Scan for the cell matching the given text and deliver its (X, Y) coordinate at center. 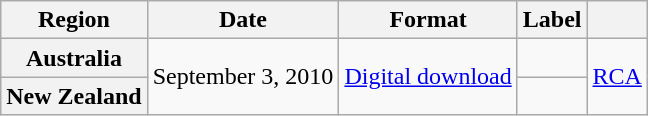
Date (243, 20)
Format (428, 20)
Australia (74, 58)
RCA (617, 77)
New Zealand (74, 96)
September 3, 2010 (243, 77)
Region (74, 20)
Digital download (428, 77)
Label (552, 20)
